Locate the cell with the specified text and output its (X, Y) center coordinate. 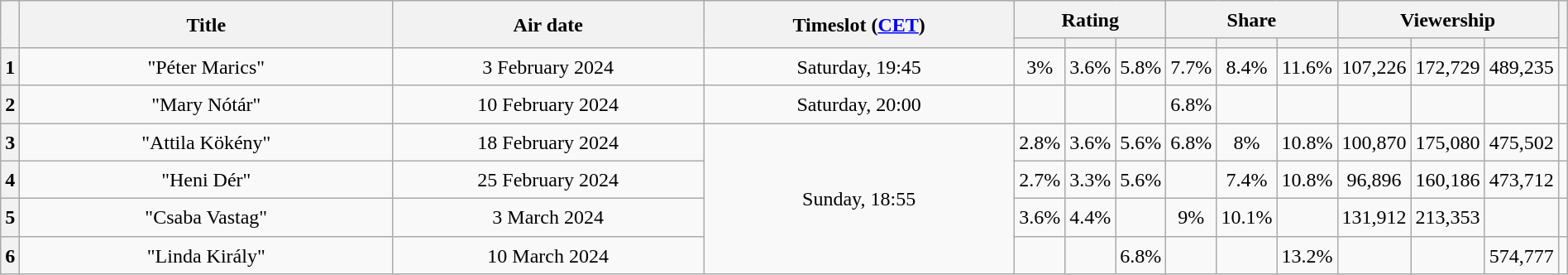
Title (207, 25)
3 February 2024 (548, 66)
3% (1040, 66)
2 (10, 104)
"Csaba Vastag" (207, 218)
Saturday, 20:00 (859, 104)
Share (1252, 20)
9% (1191, 218)
"Heni Dér" (207, 180)
574,777 (1522, 255)
3.3% (1090, 180)
6 (10, 255)
4 (10, 180)
Rating (1090, 20)
"Attila Kökény" (207, 142)
172,729 (1447, 66)
4.4% (1090, 218)
"Linda Király" (207, 255)
8% (1247, 142)
11.6% (1307, 66)
107,226 (1374, 66)
7.7% (1191, 66)
Saturday, 19:45 (859, 66)
10 March 2024 (548, 255)
2.7% (1040, 180)
7.4% (1247, 180)
8.4% (1247, 66)
Sunday, 18:55 (859, 198)
1 (10, 66)
2.8% (1040, 142)
100,870 (1374, 142)
3 (10, 142)
25 February 2024 (548, 180)
Timeslot (CET) (859, 25)
"Mary Nótár" (207, 104)
213,353 (1447, 218)
489,235 (1522, 66)
18 February 2024 (548, 142)
5.8% (1141, 66)
5 (10, 218)
"Péter Marics" (207, 66)
131,912 (1374, 218)
3 March 2024 (548, 218)
96,896 (1374, 180)
473,712 (1522, 180)
475,502 (1522, 142)
13.2% (1307, 255)
160,186 (1447, 180)
Viewership (1447, 20)
175,080 (1447, 142)
Air date (548, 25)
10.1% (1247, 218)
10 February 2024 (548, 104)
